Scan for the cell matching the given text and deliver its [x, y] coordinate at center. 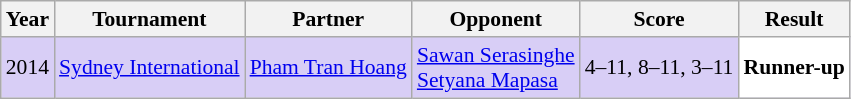
Sawan Serasinghe Setyana Mapasa [496, 68]
Score [660, 19]
Partner [328, 19]
Runner-up [794, 68]
4–11, 8–11, 3–11 [660, 68]
Opponent [496, 19]
Pham Tran Hoang [328, 68]
2014 [28, 68]
Sydney International [150, 68]
Result [794, 19]
Tournament [150, 19]
Year [28, 19]
